Identify which cell holds the provided text, then report its (x, y) central coordinate. 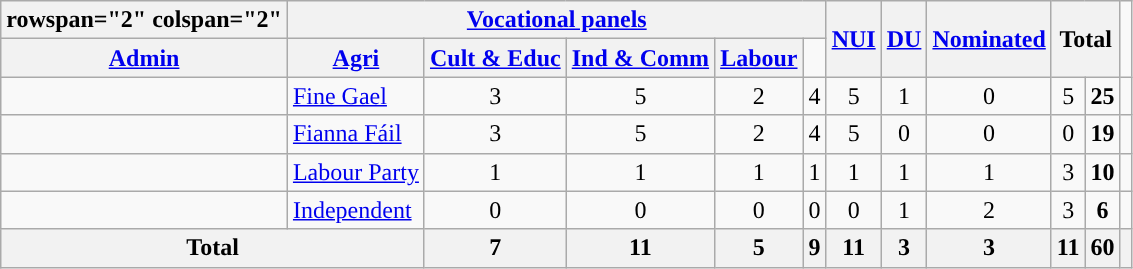
Cult & Educ (495, 58)
Fine Gael (356, 96)
Admin (144, 58)
Labour Party (356, 172)
DU (904, 39)
60 (1102, 248)
Fianna Fáil (356, 134)
NUI (854, 39)
7 (495, 248)
6 (1102, 210)
19 (1102, 134)
Labour (759, 58)
25 (1102, 96)
Ind & Comm (640, 58)
10 (1102, 172)
Independent (356, 210)
Nominated (989, 39)
9 (814, 248)
rowspan="2" colspan="2" (144, 20)
Agri (356, 58)
Vocational panels (556, 20)
